Locate the cell with the specified text and output its [x, y] center coordinate. 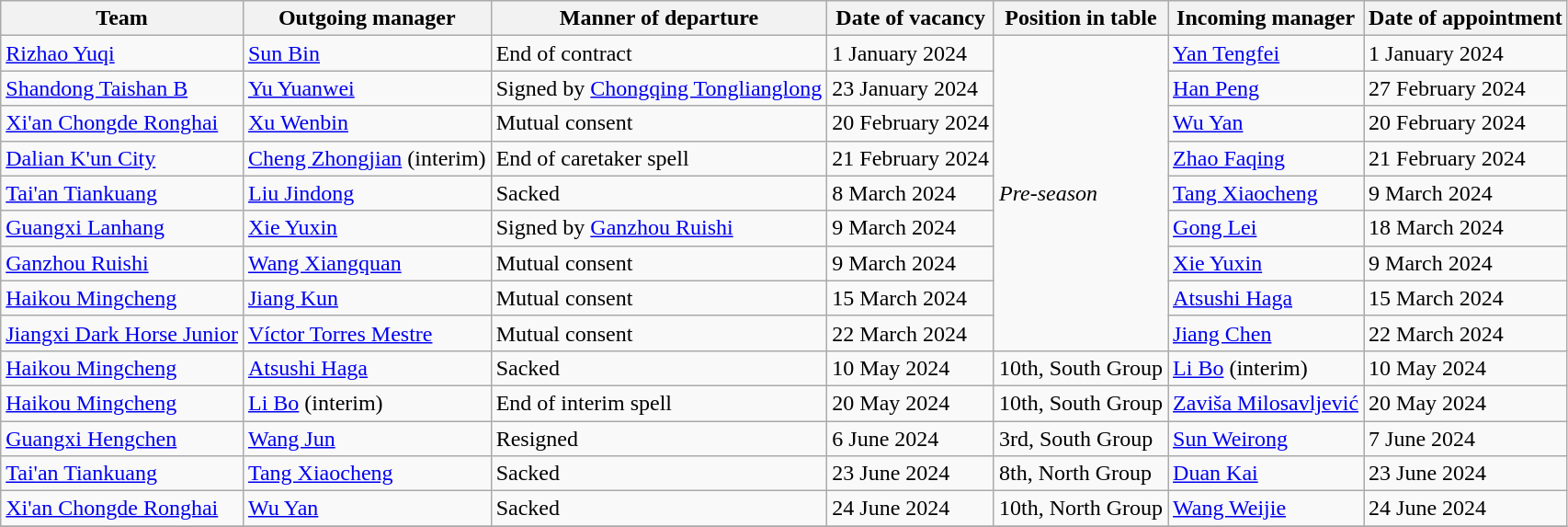
Jiangxi Dark Horse Junior [122, 333]
Ganzhou Ruishi [122, 263]
Cheng Zhongjian (interim) [367, 158]
Zaviša Milosavljević [1267, 403]
Dalian K'un City [122, 158]
Wang Weijie [1267, 509]
Jiang Kun [367, 298]
Zhao Faqing [1267, 158]
Duan Kai [1267, 474]
Resigned [659, 439]
Xu Wenbin [367, 123]
Wang Xiangquan [367, 263]
Outgoing manager [367, 18]
7 June 2024 [1466, 439]
End of caretaker spell [659, 158]
Rizhao Yuqi [122, 53]
Gong Lei [1267, 228]
Liu Jindong [367, 193]
Signed by Ganzhou Ruishi [659, 228]
Sun Bin [367, 53]
Guangxi Lanhang [122, 228]
Sun Weirong [1267, 439]
Date of appointment [1466, 18]
Yan Tengfei [1267, 53]
Wang Jun [367, 439]
End of interim spell [659, 403]
Víctor Torres Mestre [367, 333]
Pre-season [1081, 193]
Date of vacancy [911, 18]
Signed by Chongqing Tonglianglong [659, 88]
Guangxi Hengchen [122, 439]
Han Peng [1267, 88]
8 March 2024 [911, 193]
Manner of departure [659, 18]
End of contract [659, 53]
Position in table [1081, 18]
18 March 2024 [1466, 228]
Team [122, 18]
23 January 2024 [911, 88]
10th, North Group [1081, 509]
27 February 2024 [1466, 88]
Shandong Taishan B [122, 88]
8th, North Group [1081, 474]
Yu Yuanwei [367, 88]
Jiang Chen [1267, 333]
3rd, South Group [1081, 439]
Incoming manager [1267, 18]
6 June 2024 [911, 439]
